Find where the given text appears and provide that cell's center as (x, y) coordinate. 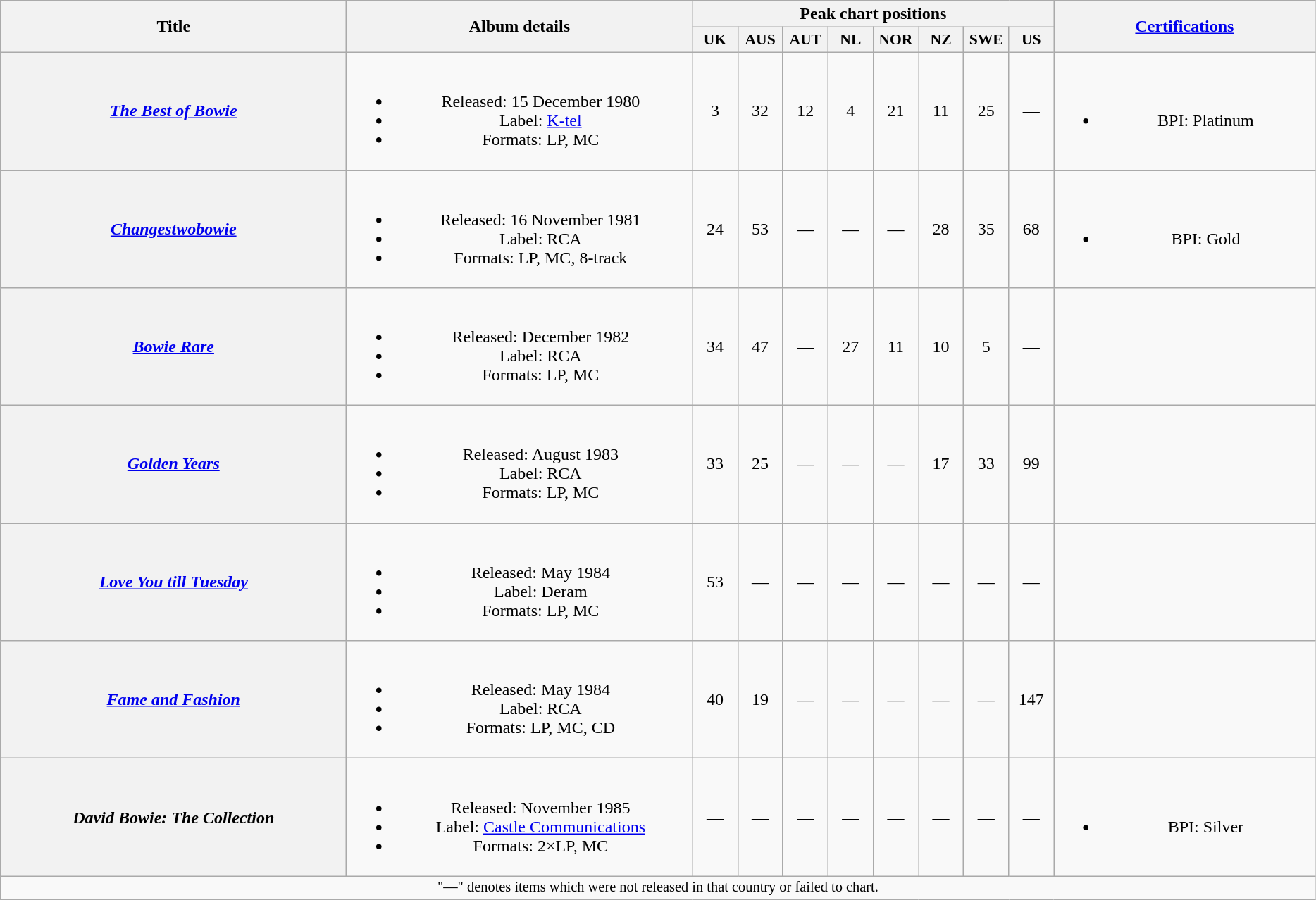
24 (715, 230)
34 (715, 346)
BPI: Platinum (1185, 111)
AUS (760, 40)
27 (850, 346)
Title (173, 27)
32 (760, 111)
Golden Years (173, 465)
40 (715, 700)
19 (760, 700)
Changestwobowie (173, 230)
17 (941, 465)
Released: 16 November 1981Label: RCAFormats: LP, MC, 8-track (520, 230)
The Best of Bowie (173, 111)
Album details (520, 27)
Peak chart positions (874, 14)
5 (986, 346)
Released: November 1985Label: Castle CommunicationsFormats: 2×LP, MC (520, 817)
US (1031, 40)
68 (1031, 230)
NOR (895, 40)
Fame and Fashion (173, 700)
AUT (805, 40)
"—" denotes items which were not released in that country or failed to chart. (658, 888)
David Bowie: The Collection (173, 817)
Released: 15 December 1980Label: K-telFormats: LP, MC (520, 111)
3 (715, 111)
Certifications (1185, 27)
21 (895, 111)
Bowie Rare (173, 346)
35 (986, 230)
UK (715, 40)
BPI: Gold (1185, 230)
Released: December 1982Label: RCAFormats: LP, MC (520, 346)
28 (941, 230)
Released: May 1984Label: DeramFormats: LP, MC (520, 582)
Released: May 1984Label: RCAFormats: LP, MC, CD (520, 700)
12 (805, 111)
4 (850, 111)
BPI: Silver (1185, 817)
10 (941, 346)
SWE (986, 40)
Love You till Tuesday (173, 582)
99 (1031, 465)
47 (760, 346)
NL (850, 40)
147 (1031, 700)
Released: August 1983Label: RCAFormats: LP, MC (520, 465)
NZ (941, 40)
